Scan for the cell matching the given text and deliver its [x, y] coordinate at center. 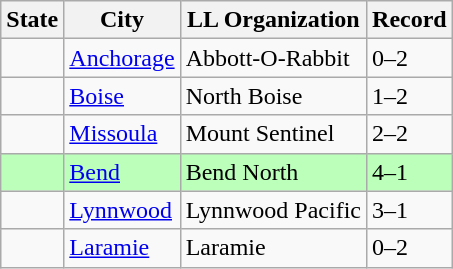
North Boise [273, 96]
Lynnwood Pacific [273, 210]
Lynnwood [122, 210]
3–1 [410, 210]
Mount Sentinel [273, 134]
City [122, 20]
2–2 [410, 134]
1–2 [410, 96]
Anchorage [122, 58]
State [32, 20]
Boise [122, 96]
4–1 [410, 172]
Missoula [122, 134]
Bend [122, 172]
Abbott-O-Rabbit [273, 58]
LL Organization [273, 20]
Record [410, 20]
Bend North [273, 172]
